Output the [x, y] coordinate of the center of the cell containing the given text.  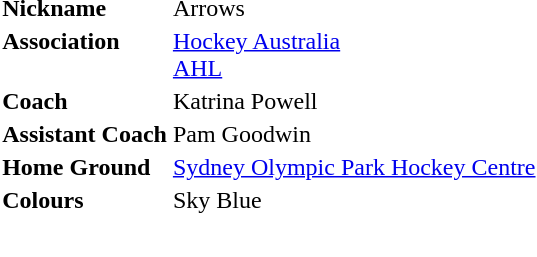
Sky Blue [354, 200]
Hockey AustraliaAHL [354, 54]
Sydney Olympic Park Hockey Centre [354, 167]
Pam Goodwin [354, 134]
Coach [85, 101]
Association [85, 54]
Assistant Coach [85, 134]
Home Ground [85, 167]
Katrina Powell [354, 101]
Colours [85, 200]
